Return the [x, y] coordinate for the center point of the cell that contains the specified text.  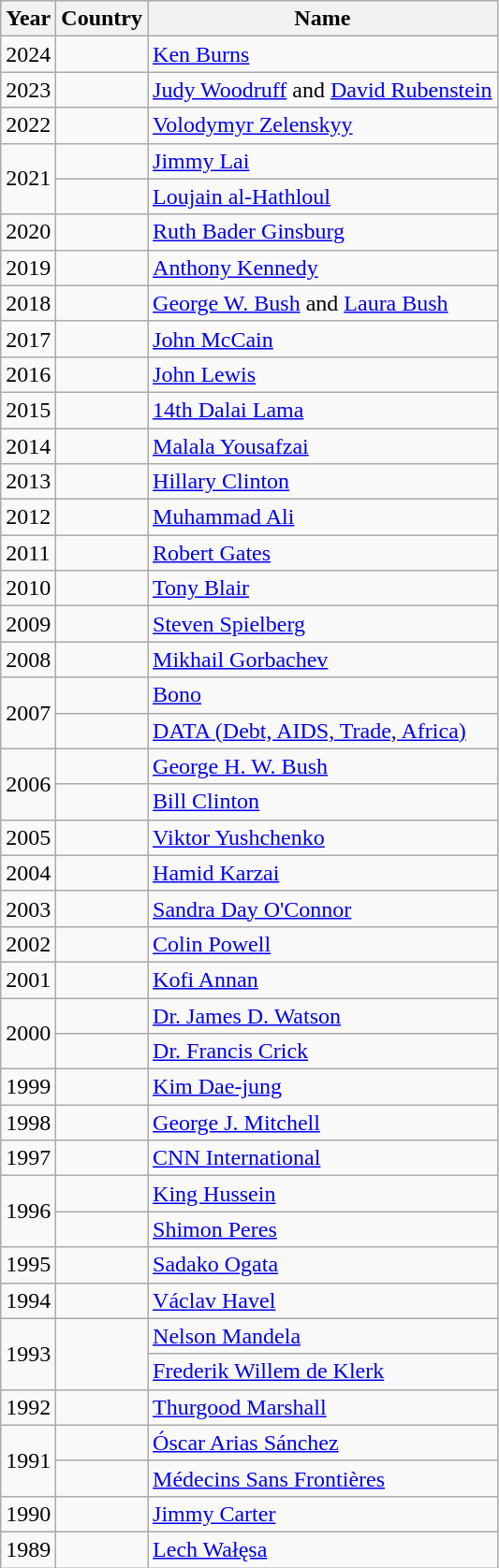
2014 [28, 446]
Viktor Yushchenko [323, 837]
Mikhail Gorbachev [323, 660]
Year [28, 19]
Sandra Day O'Connor [323, 908]
2006 [28, 784]
Robert Gates [323, 553]
Muhammad Ali [323, 517]
Steven Spielberg [323, 624]
2021 [28, 179]
1997 [28, 1158]
2018 [28, 303]
2017 [28, 339]
1989 [28, 1549]
2002 [28, 944]
2015 [28, 410]
George W. Bush and Laura Bush [323, 303]
2020 [28, 232]
Colin Powell [323, 944]
Ken Burns [323, 54]
Sadako Ogata [323, 1265]
Volodymyr Zelenskyy [323, 125]
2007 [28, 713]
2004 [28, 873]
Name [323, 19]
2012 [28, 517]
2003 [28, 908]
Tony Blair [323, 588]
George J. Mitchell [323, 1123]
2000 [28, 1033]
2008 [28, 660]
Ruth Bader Ginsburg [323, 232]
CNN International [323, 1158]
1994 [28, 1300]
Dr. Francis Crick [323, 1052]
2013 [28, 482]
Anthony Kennedy [323, 268]
2019 [28, 268]
2022 [28, 125]
John Lewis [323, 374]
2001 [28, 980]
1991 [28, 1460]
George H. W. Bush [323, 766]
2024 [28, 54]
Kofi Annan [323, 980]
Lech Wałęsa [323, 1549]
Country [102, 19]
Jimmy Lai [323, 161]
Shimon Peres [323, 1229]
King Hussein [323, 1194]
Bill Clinton [323, 802]
2009 [28, 624]
Médecins Sans Frontières [323, 1478]
1993 [28, 1354]
Nelson Mandela [323, 1336]
2010 [28, 588]
1998 [28, 1123]
14th Dalai Lama [323, 410]
Judy Woodruff and David Rubenstein [323, 90]
2011 [28, 553]
Óscar Arias Sánchez [323, 1443]
1996 [28, 1212]
Bono [323, 695]
DATA (Debt, AIDS, Trade, Africa) [323, 731]
Thurgood Marshall [323, 1407]
Hamid Karzai [323, 873]
Kim Dae-jung [323, 1087]
John McCain [323, 339]
1990 [28, 1514]
Václav Havel [323, 1300]
Dr. James D. Watson [323, 1015]
2023 [28, 90]
2005 [28, 837]
Frederik Willem de Klerk [323, 1372]
Loujain al-Hathloul [323, 196]
Jimmy Carter [323, 1514]
Hillary Clinton [323, 482]
2016 [28, 374]
1999 [28, 1087]
1992 [28, 1407]
1995 [28, 1265]
Malala Yousafzai [323, 446]
